From the cell containing the given text, extract its center point as (x, y) coordinate. 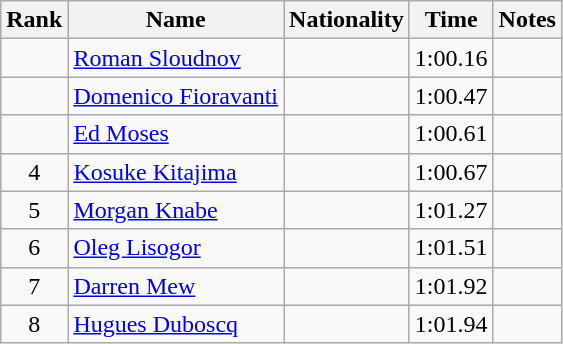
Ed Moses (176, 134)
1:00.67 (451, 172)
Darren Mew (176, 286)
1:00.61 (451, 134)
Hugues Duboscq (176, 324)
1:01.27 (451, 210)
Morgan Knabe (176, 210)
1:01.94 (451, 324)
Roman Sloudnov (176, 58)
4 (34, 172)
8 (34, 324)
Nationality (347, 20)
Notes (527, 20)
7 (34, 286)
1:01.92 (451, 286)
Name (176, 20)
1:01.51 (451, 248)
Kosuke Kitajima (176, 172)
Time (451, 20)
1:00.47 (451, 96)
5 (34, 210)
Domenico Fioravanti (176, 96)
6 (34, 248)
Rank (34, 20)
1:00.16 (451, 58)
Oleg Lisogor (176, 248)
